Scan for the cell matching the given text and deliver its (x, y) coordinate at center. 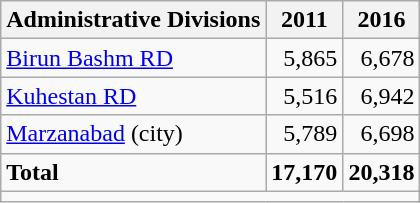
5,865 (304, 58)
Birun Bashm RD (134, 58)
6,942 (382, 96)
Marzanabad (city) (134, 134)
17,170 (304, 172)
20,318 (382, 172)
2016 (382, 20)
Total (134, 172)
Kuhestan RD (134, 96)
5,516 (304, 96)
2011 (304, 20)
6,678 (382, 58)
5,789 (304, 134)
6,698 (382, 134)
Administrative Divisions (134, 20)
